From the cell containing the given text, extract its center point as [x, y] coordinate. 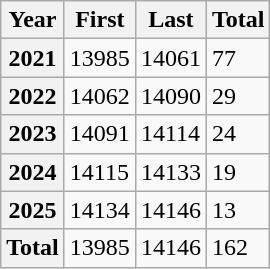
14061 [170, 58]
First [100, 20]
14114 [170, 134]
14134 [100, 210]
2023 [33, 134]
24 [238, 134]
2022 [33, 96]
2025 [33, 210]
14062 [100, 96]
19 [238, 172]
14090 [170, 96]
2021 [33, 58]
2024 [33, 172]
14115 [100, 172]
29 [238, 96]
162 [238, 248]
14133 [170, 172]
Year [33, 20]
14091 [100, 134]
13 [238, 210]
77 [238, 58]
Last [170, 20]
